Scan for the cell matching the given text and deliver its [x, y] coordinate at center. 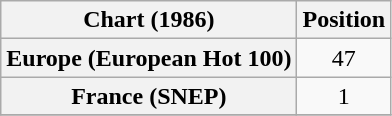
Chart (1986) [149, 20]
Position [344, 20]
France (SNEP) [149, 96]
1 [344, 96]
Europe (European Hot 100) [149, 58]
47 [344, 58]
